Output the (X, Y) coordinate of the center of the cell containing the given text.  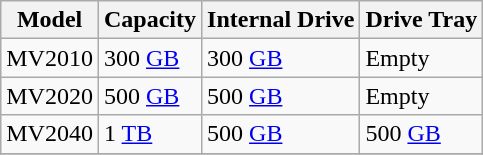
MV2020 (50, 96)
MV2040 (50, 134)
Drive Tray (422, 20)
MV2010 (50, 58)
Capacity (150, 20)
Internal Drive (281, 20)
Model (50, 20)
1 TB (150, 134)
